Capture the cell that displays the provided text and extract its (X, Y) central coordinate. 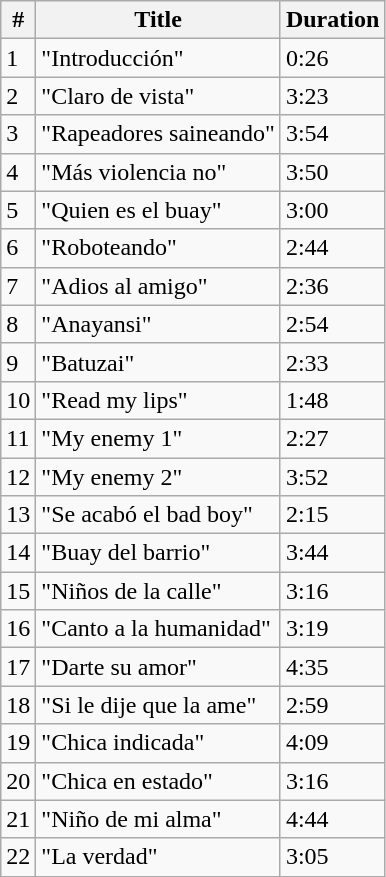
5 (18, 210)
22 (18, 857)
"Chica en estado" (158, 781)
10 (18, 400)
2:15 (332, 515)
20 (18, 781)
"Darte su amor" (158, 667)
8 (18, 324)
12 (18, 477)
17 (18, 667)
3:50 (332, 172)
4:09 (332, 743)
7 (18, 286)
"Más violencia no" (158, 172)
19 (18, 743)
15 (18, 591)
4:44 (332, 819)
"Read my lips" (158, 400)
16 (18, 629)
4 (18, 172)
"Canto a la humanidad" (158, 629)
3:00 (332, 210)
"My enemy 1" (158, 438)
2:36 (332, 286)
"My enemy 2" (158, 477)
"Niño de mi alma" (158, 819)
11 (18, 438)
3:44 (332, 553)
13 (18, 515)
"Se acabó el bad boy" (158, 515)
"Introducción" (158, 58)
4:35 (332, 667)
Title (158, 20)
3:19 (332, 629)
Duration (332, 20)
3:52 (332, 477)
"Batuzai" (158, 362)
"Roboteando" (158, 248)
3 (18, 134)
9 (18, 362)
2:27 (332, 438)
"Chica indicada" (158, 743)
2:54 (332, 324)
"Niños de la calle" (158, 591)
2:59 (332, 705)
# (18, 20)
2 (18, 96)
3:23 (332, 96)
"La verdad" (158, 857)
"Anayansi" (158, 324)
2:44 (332, 248)
"Si le dije que la ame" (158, 705)
21 (18, 819)
"Adios al amigo" (158, 286)
"Quien es el buay" (158, 210)
18 (18, 705)
"Buay del barrio" (158, 553)
"Claro de vista" (158, 96)
3:54 (332, 134)
1:48 (332, 400)
2:33 (332, 362)
"Rapeadores saineando" (158, 134)
3:05 (332, 857)
14 (18, 553)
1 (18, 58)
6 (18, 248)
0:26 (332, 58)
